For the text-containing cell, return its midpoint in [X, Y] coordinate format. 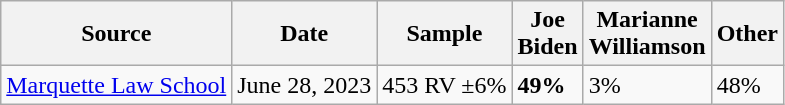
3% [647, 85]
Source [116, 34]
Date [304, 34]
Marquette Law School [116, 85]
49% [548, 85]
48% [747, 85]
June 28, 2023 [304, 85]
MarianneWilliamson [647, 34]
Other [747, 34]
Sample [444, 34]
JoeBiden [548, 34]
453 RV ±6% [444, 85]
